Find where the given text appears and provide that cell's center as [x, y] coordinate. 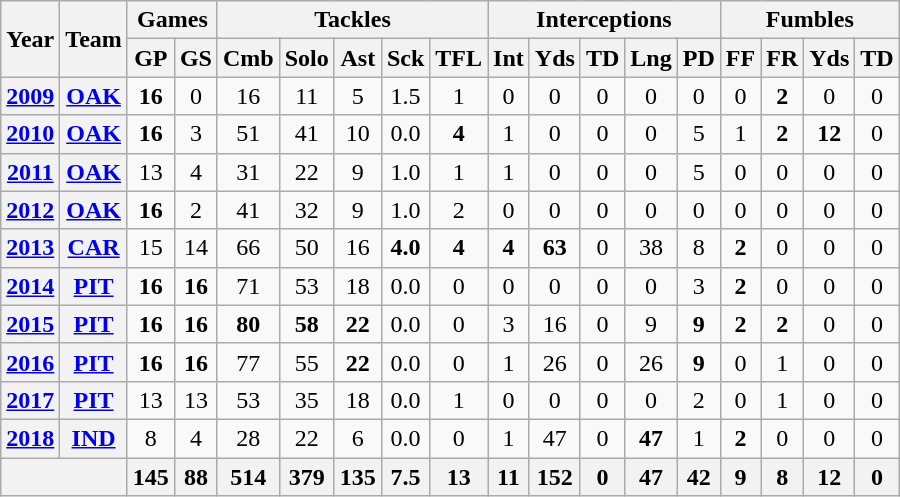
FR [782, 58]
77 [248, 362]
50 [306, 248]
32 [306, 210]
2018 [30, 438]
2014 [30, 286]
2009 [30, 96]
14 [196, 248]
28 [248, 438]
31 [248, 172]
152 [554, 477]
PD [698, 58]
379 [306, 477]
4.0 [405, 248]
Int [509, 58]
Solo [306, 58]
2013 [30, 248]
Year [30, 39]
2016 [30, 362]
66 [248, 248]
Cmb [248, 58]
Games [172, 20]
Lng [651, 58]
Sck [405, 58]
55 [306, 362]
38 [651, 248]
FF [740, 58]
2010 [30, 134]
88 [196, 477]
135 [358, 477]
6 [358, 438]
514 [248, 477]
51 [248, 134]
Team [94, 39]
1.5 [405, 96]
15 [150, 248]
Interceptions [604, 20]
42 [698, 477]
63 [554, 248]
GS [196, 58]
TFL [459, 58]
10 [358, 134]
2012 [30, 210]
7.5 [405, 477]
Tackles [352, 20]
2015 [30, 324]
71 [248, 286]
Ast [358, 58]
35 [306, 400]
GP [150, 58]
145 [150, 477]
IND [94, 438]
2017 [30, 400]
CAR [94, 248]
80 [248, 324]
Fumbles [810, 20]
2011 [30, 172]
58 [306, 324]
